Capture the cell that displays the provided text and extract its [X, Y] central coordinate. 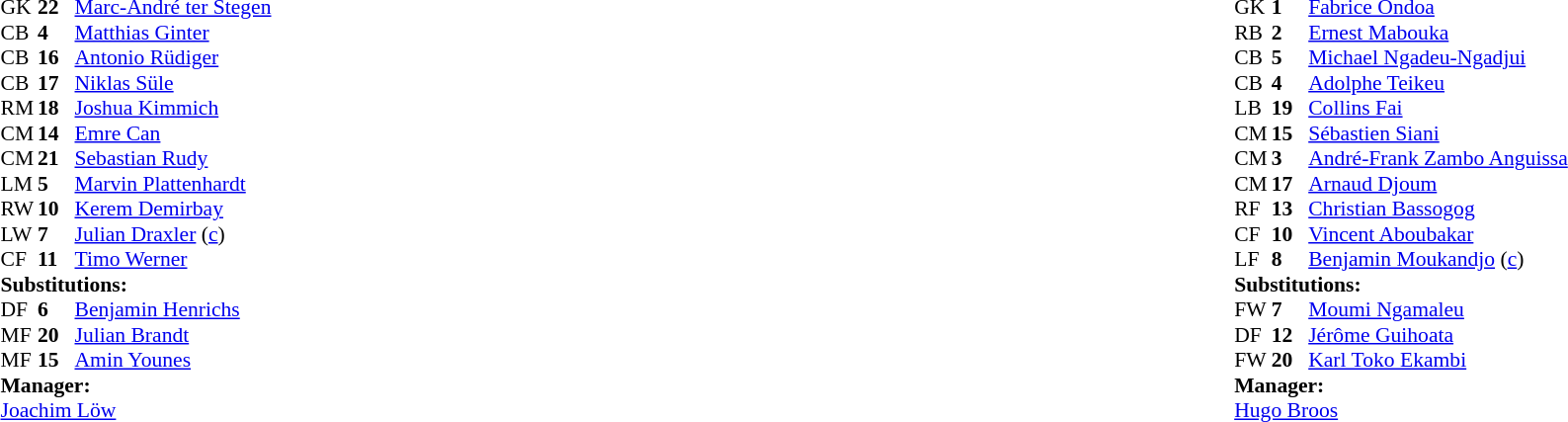
Karl Toko Ekambi [1439, 361]
Benjamin Henrichs [174, 309]
12 [1290, 335]
14 [56, 133]
3 [1290, 159]
Antonio Rüdiger [174, 58]
Ernest Mabouka [1439, 33]
Marvin Plattenhardt [174, 184]
LB [1253, 108]
Adolphe Teikeu [1439, 83]
16 [56, 58]
Arnaud Djoum [1439, 184]
19 [1290, 108]
Jérôme Guihoata [1439, 335]
Vincent Aboubakar [1439, 234]
Emre Can [174, 133]
André-Frank Zambo Anguissa [1439, 159]
LW [19, 234]
Christian Bassogog [1439, 209]
Niklas Süle [174, 83]
Amin Younes [174, 361]
Kerem Demirbay [174, 209]
Collins Fai [1439, 108]
RM [19, 108]
18 [56, 108]
11 [56, 260]
RW [19, 209]
RF [1253, 209]
8 [1290, 260]
Joshua Kimmich [174, 108]
13 [1290, 209]
Moumi Ngamaleu [1439, 309]
2 [1290, 33]
Julian Brandt [174, 335]
RB [1253, 33]
Timo Werner [174, 260]
Sébastien Siani [1439, 133]
6 [56, 309]
Matthias Ginter [174, 33]
Julian Draxler (c) [174, 234]
Michael Ngadeu-Ngadjui [1439, 58]
LF [1253, 260]
Benjamin Moukandjo (c) [1439, 260]
21 [56, 159]
LM [19, 184]
Sebastian Rudy [174, 159]
